Identify which cell holds the provided text, then report its [x, y] central coordinate. 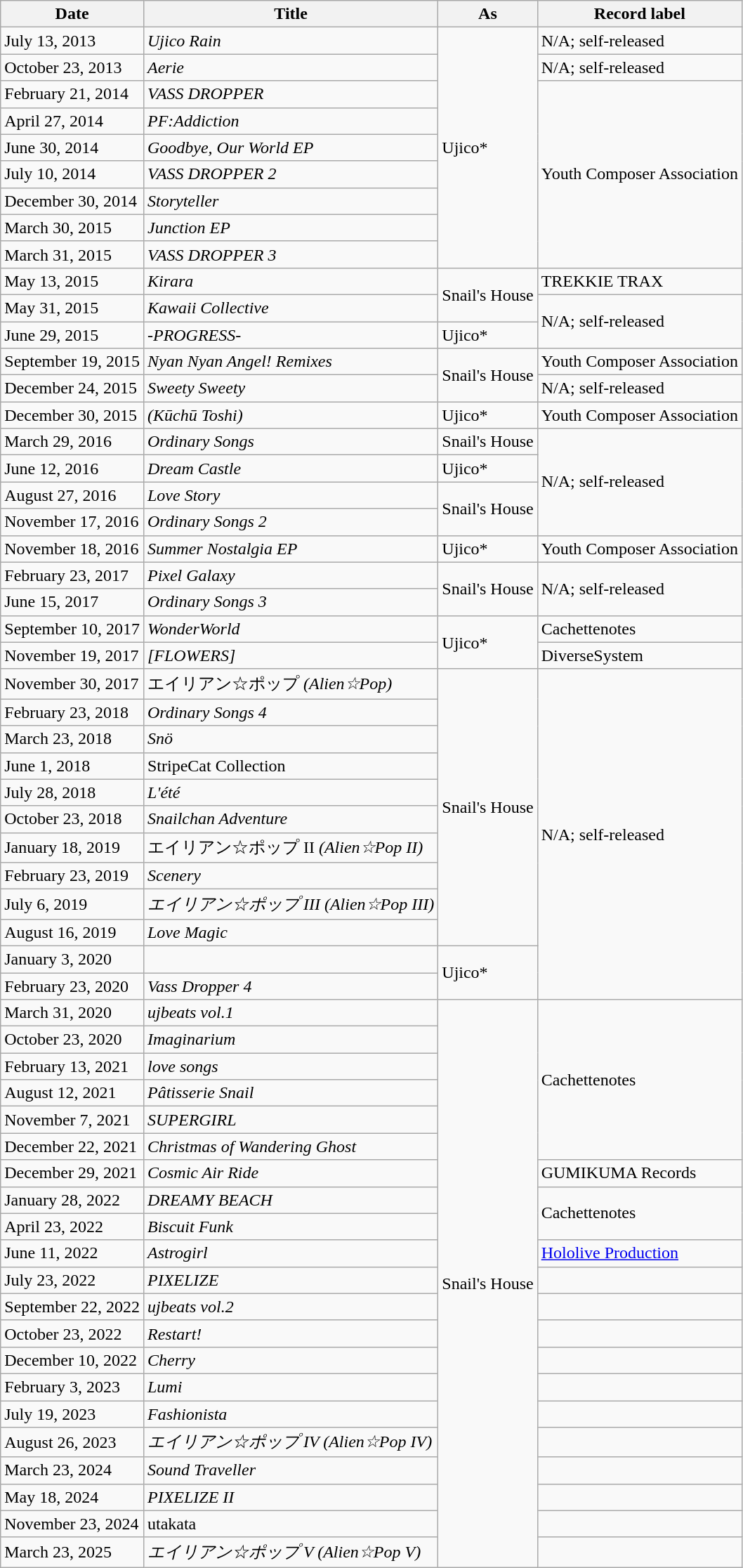
Nyan Nyan Angel! Remixes [291, 362]
September 22, 2022 [72, 1307]
(Kūchū Toshi) [291, 415]
June 11, 2022 [72, 1253]
Cosmic Air Ride [291, 1173]
December 30, 2015 [72, 415]
PF:Addiction [291, 121]
October 23, 2018 [72, 819]
March 23, 2018 [72, 739]
February 23, 2020 [72, 986]
DiverseSystem [639, 655]
August 12, 2021 [72, 1093]
SUPERGIRL [291, 1120]
Pixel Galaxy [291, 575]
Sweety Sweety [291, 388]
Kawaii Collective [291, 308]
February 13, 2021 [72, 1066]
June 1, 2018 [72, 766]
November 19, 2017 [72, 655]
April 23, 2022 [72, 1227]
January 28, 2022 [72, 1200]
Snailchan Adventure [291, 819]
July 28, 2018 [72, 792]
ujbeats vol.2 [291, 1307]
July 6, 2019 [72, 905]
L'été [291, 792]
-PROGRESS- [291, 335]
Lumi [291, 1387]
Scenery [291, 876]
Record label [639, 14]
Title [291, 14]
January 3, 2020 [72, 959]
VASS DROPPER 2 [291, 174]
February 23, 2017 [72, 575]
August 27, 2016 [72, 495]
August 16, 2019 [72, 932]
WonderWorld [291, 629]
March 29, 2016 [72, 442]
June 15, 2017 [72, 602]
Sound Traveller [291, 1470]
Junction EP [291, 228]
December 24, 2015 [72, 388]
love songs [291, 1066]
December 30, 2014 [72, 201]
Vass Dropper 4 [291, 986]
Cherry [291, 1360]
Biscuit Funk [291, 1227]
March 31, 2015 [72, 254]
エイリアン☆ポップ III (Alien☆Pop III) [291, 905]
As [487, 14]
エイリアン☆ポップ II (Alien☆Pop II) [291, 847]
[FLOWERS] [291, 655]
October 23, 2022 [72, 1333]
March 23, 2024 [72, 1470]
September 10, 2017 [72, 629]
Storyteller [291, 201]
Date [72, 14]
エイリアン☆ポップ V (Alien☆Pop V) [291, 1553]
VASS DROPPER [291, 94]
Aerie [291, 67]
エイリアン☆ポップ IV (Alien☆Pop IV) [291, 1443]
Summer Nostalgia EP [291, 549]
Ordinary Songs [291, 442]
February 23, 2019 [72, 876]
July 13, 2013 [72, 41]
Christmas of Wandering Ghost [291, 1146]
July 19, 2023 [72, 1414]
StripeCat Collection [291, 766]
June 30, 2014 [72, 148]
Imaginarium [291, 1040]
Ordinary Songs 4 [291, 712]
DREAMY BEACH [291, 1200]
Fashionista [291, 1414]
Astrogirl [291, 1253]
June 29, 2015 [72, 335]
November 17, 2016 [72, 522]
Goodbye, Our World EP [291, 148]
Love Story [291, 495]
April 27, 2014 [72, 121]
Kirara [291, 281]
July 10, 2014 [72, 174]
Love Magic [291, 932]
Ordinary Songs 2 [291, 522]
June 12, 2016 [72, 469]
Hololive Production [639, 1253]
VASS DROPPER 3 [291, 254]
October 23, 2020 [72, 1040]
November 30, 2017 [72, 684]
March 30, 2015 [72, 228]
December 10, 2022 [72, 1360]
July 23, 2022 [72, 1280]
October 23, 2013 [72, 67]
November 7, 2021 [72, 1120]
May 18, 2024 [72, 1497]
utakata [291, 1524]
Restart! [291, 1333]
Ujico Rain [291, 41]
December 29, 2021 [72, 1173]
Dream Castle [291, 469]
PIXELIZE [291, 1280]
PIXELIZE II [291, 1497]
December 22, 2021 [72, 1146]
Ordinary Songs 3 [291, 602]
May 13, 2015 [72, 281]
November 18, 2016 [72, 549]
February 21, 2014 [72, 94]
September 19, 2015 [72, 362]
March 23, 2025 [72, 1553]
November 23, 2024 [72, 1524]
Snö [291, 739]
Pâtisserie Snail [291, 1093]
May 31, 2015 [72, 308]
March 31, 2020 [72, 1013]
TREKKIE TRAX [639, 281]
February 3, 2023 [72, 1387]
GUMIKUMA Records [639, 1173]
August 26, 2023 [72, 1443]
エイリアン☆ポップ (Alien☆Pop) [291, 684]
February 23, 2018 [72, 712]
ujbeats vol.1 [291, 1013]
January 18, 2019 [72, 847]
